From the cell containing the given text, extract its center point as (x, y) coordinate. 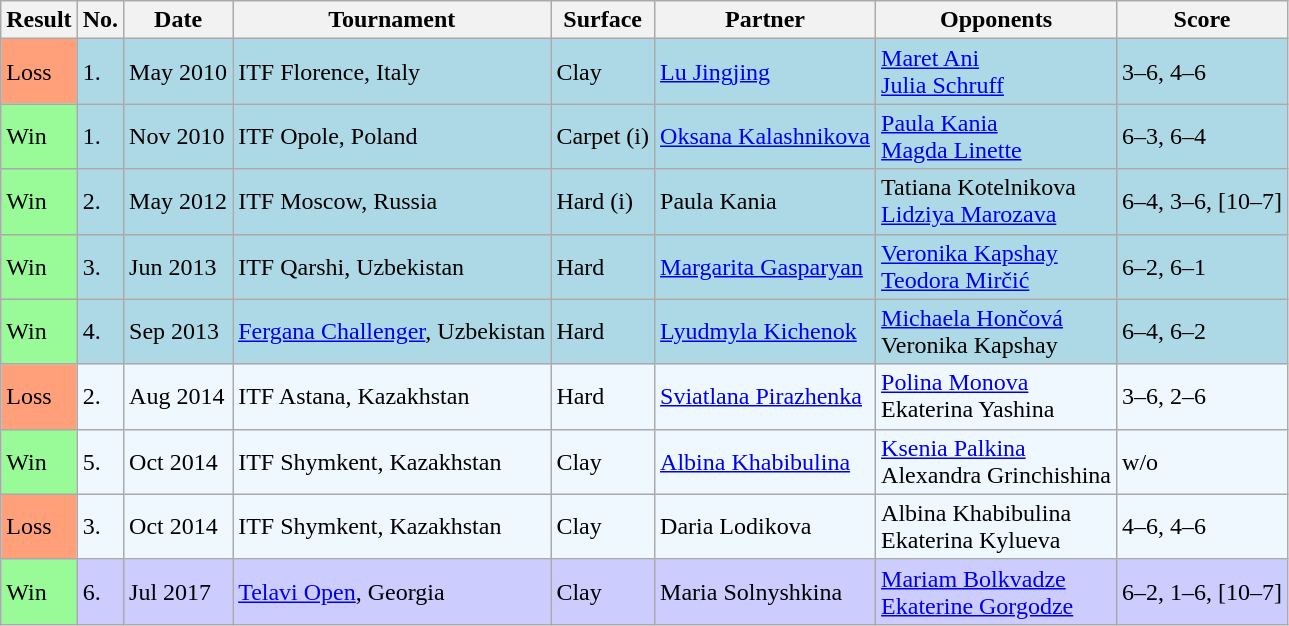
ITF Qarshi, Uzbekistan (392, 266)
Partner (766, 20)
Carpet (i) (603, 136)
Lu Jingjing (766, 72)
3–6, 2–6 (1202, 396)
Lyudmyla Kichenok (766, 332)
6–4, 6–2 (1202, 332)
Telavi Open, Georgia (392, 592)
Ksenia Palkina Alexandra Grinchishina (996, 462)
Result (39, 20)
Paula Kania (766, 202)
Tatiana Kotelnikova Lidziya Marozava (996, 202)
Opponents (996, 20)
Nov 2010 (178, 136)
Hard (i) (603, 202)
6–3, 6–4 (1202, 136)
4. (100, 332)
Jun 2013 (178, 266)
Maret Ani Julia Schruff (996, 72)
ITF Florence, Italy (392, 72)
Daria Lodikova (766, 526)
May 2010 (178, 72)
Fergana Challenger, Uzbekistan (392, 332)
Albina Khabibulina (766, 462)
Score (1202, 20)
ITF Moscow, Russia (392, 202)
Aug 2014 (178, 396)
4–6, 4–6 (1202, 526)
Jul 2017 (178, 592)
ITF Astana, Kazakhstan (392, 396)
6–2, 1–6, [10–7] (1202, 592)
3–6, 4–6 (1202, 72)
No. (100, 20)
w/o (1202, 462)
Date (178, 20)
Paula Kania Magda Linette (996, 136)
6–2, 6–1 (1202, 266)
Veronika Kapshay Teodora Mirčić (996, 266)
Mariam Bolkvadze Ekaterine Gorgodze (996, 592)
Michaela Hončová Veronika Kapshay (996, 332)
Surface (603, 20)
Oksana Kalashnikova (766, 136)
Polina Monova Ekaterina Yashina (996, 396)
Sviatlana Pirazhenka (766, 396)
6–4, 3–6, [10–7] (1202, 202)
Tournament (392, 20)
Maria Solnyshkina (766, 592)
Margarita Gasparyan (766, 266)
5. (100, 462)
ITF Opole, Poland (392, 136)
6. (100, 592)
May 2012 (178, 202)
Albina Khabibulina Ekaterina Kylueva (996, 526)
Sep 2013 (178, 332)
